For the text-containing cell, return its midpoint in [X, Y] coordinate format. 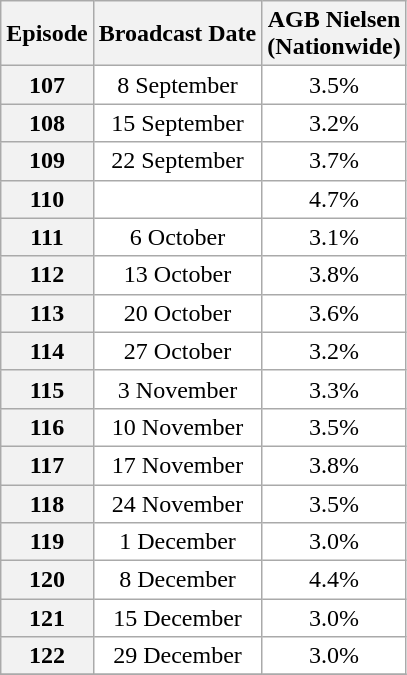
4.4% [334, 580]
10 November [178, 427]
6 October [178, 237]
120 [47, 580]
114 [47, 351]
107 [47, 85]
3.3% [334, 389]
29 December [178, 656]
15 September [178, 123]
116 [47, 427]
108 [47, 123]
AGB Nielsen(Nationwide) [334, 34]
17 November [178, 465]
119 [47, 542]
110 [47, 199]
3.1% [334, 237]
3.6% [334, 313]
20 October [178, 313]
112 [47, 275]
8 December [178, 580]
8 September [178, 85]
3.7% [334, 161]
115 [47, 389]
121 [47, 618]
109 [47, 161]
3 November [178, 389]
111 [47, 237]
4.7% [334, 199]
Broadcast Date [178, 34]
24 November [178, 503]
13 October [178, 275]
117 [47, 465]
118 [47, 503]
122 [47, 656]
Episode [47, 34]
27 October [178, 351]
15 December [178, 618]
1 December [178, 542]
22 September [178, 161]
113 [47, 313]
